Return (X, Y) of the center of cell containing provided text 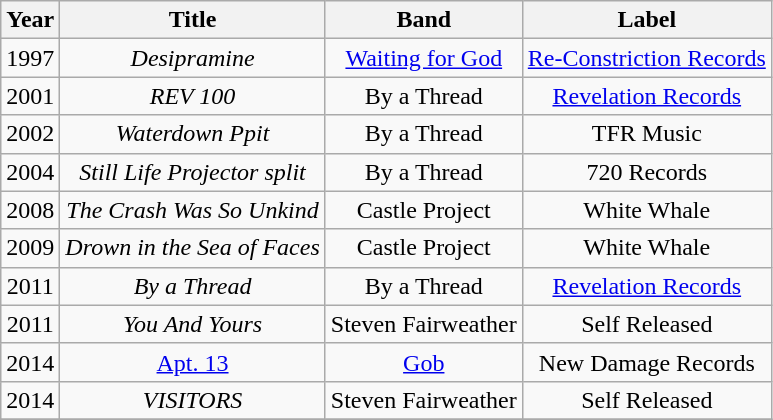
720 Records (646, 172)
2002 (30, 134)
Desipramine (192, 58)
You And Yours (192, 324)
Re-Constriction Records (646, 58)
Waterdown Ppit (192, 134)
1997 (30, 58)
REV 100 (192, 96)
VISITORS (192, 400)
TFR Music (646, 134)
New Damage Records (646, 362)
Title (192, 20)
Waiting for God (424, 58)
2008 (30, 210)
2009 (30, 248)
Still Life Projector split (192, 172)
Apt. 13 (192, 362)
2004 (30, 172)
Drown in the Sea of Faces (192, 248)
Gob (424, 362)
Year (30, 20)
The Crash Was So Unkind (192, 210)
Label (646, 20)
2001 (30, 96)
Band (424, 20)
